Pinpoint the cell where the given text exists, returning its (X, Y) midpoint coordinate. 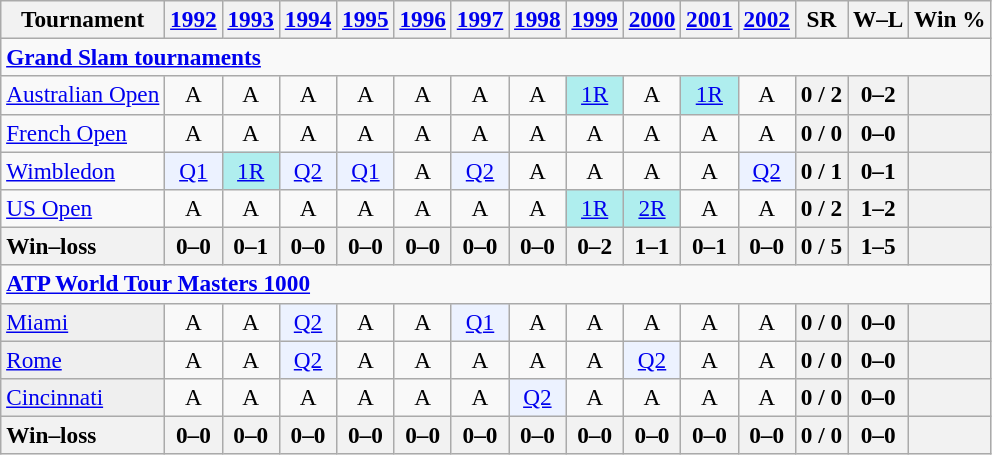
1997 (480, 19)
1–2 (878, 208)
US Open (83, 208)
Grand Slam tournaments (496, 57)
0 / 1 (821, 170)
2001 (710, 19)
Cincinnati (83, 397)
2002 (766, 19)
1–5 (878, 246)
W–L (878, 19)
Win % (950, 19)
Rome (83, 359)
1992 (194, 19)
SR (821, 19)
Wimbledon (83, 170)
0 / 5 (821, 246)
French Open (83, 133)
1998 (538, 19)
1995 (366, 19)
2R (652, 208)
1996 (422, 19)
1993 (250, 19)
Miami (83, 322)
Tournament (83, 19)
1994 (308, 19)
ATP World Tour Masters 1000 (496, 284)
1–1 (652, 246)
1999 (594, 19)
2000 (652, 19)
Australian Open (83, 95)
